Find where the given text appears and provide that cell's center as [X, Y] coordinate. 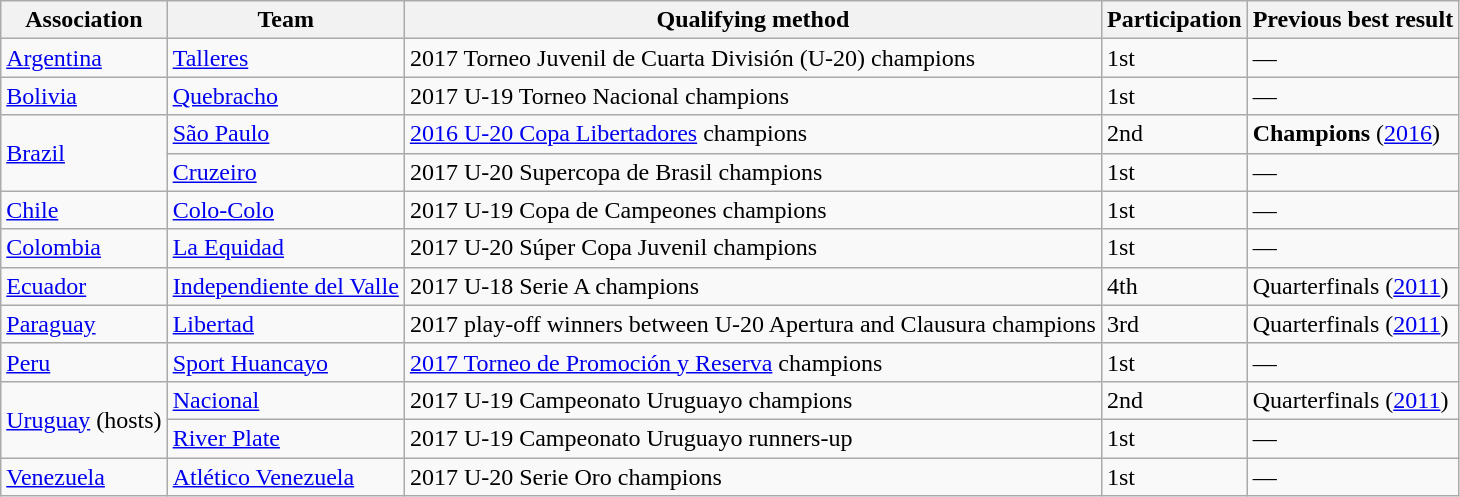
Brazil [84, 153]
Independiente del Valle [286, 286]
2017 U-20 Súper Copa Juvenil champions [752, 248]
Ecuador [84, 286]
Peru [84, 362]
São Paulo [286, 134]
2017 U-19 Copa de Campeones champions [752, 210]
Uruguay (hosts) [84, 419]
Sport Huancayo [286, 362]
Venezuela [84, 477]
Cruzeiro [286, 172]
2017 Torneo Juvenil de Cuarta División (U-20) champions [752, 58]
2017 U-18 Serie A champions [752, 286]
2017 U-20 Serie Oro champions [752, 477]
Libertad [286, 324]
Quebracho [286, 96]
2017 play-off winners between U-20 Apertura and Clausura champions [752, 324]
4th [1174, 286]
2016 U-20 Copa Libertadores champions [752, 134]
Atlético Venezuela [286, 477]
Team [286, 20]
2017 U-19 Torneo Nacional champions [752, 96]
Talleres [286, 58]
Nacional [286, 400]
Champions (2016) [1353, 134]
2017 Torneo de Promoción y Reserva champions [752, 362]
Argentina [84, 58]
Paraguay [84, 324]
Participation [1174, 20]
2017 U-19 Campeonato Uruguayo runners-up [752, 438]
Qualifying method [752, 20]
Previous best result [1353, 20]
Colo-Colo [286, 210]
Association [84, 20]
Colombia [84, 248]
Chile [84, 210]
3rd [1174, 324]
2017 U-19 Campeonato Uruguayo champions [752, 400]
2017 U-20 Supercopa de Brasil champions [752, 172]
Bolivia [84, 96]
La Equidad [286, 248]
River Plate [286, 438]
